Provide the (x, y) coordinate of the cell's center where the given text is located.  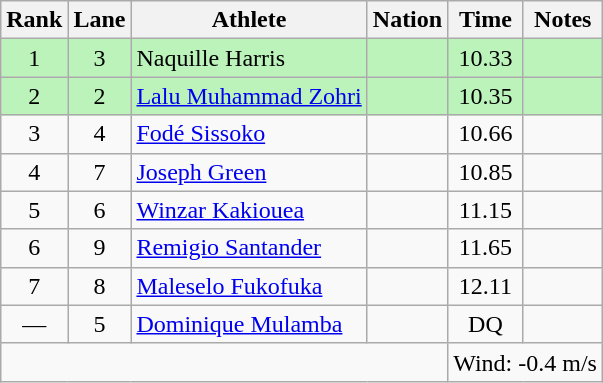
Maleselo Fukofuka (249, 286)
9 (100, 248)
1 (34, 58)
Time (486, 20)
10.66 (486, 134)
Naquille Harris (249, 58)
8 (100, 286)
Joseph Green (249, 172)
Fodé Sissoko (249, 134)
Dominique Mulamba (249, 324)
12.11 (486, 286)
Wind: -0.4 m/s (526, 362)
DQ (486, 324)
10.85 (486, 172)
Winzar Kakiouea (249, 210)
Nation (407, 20)
Lane (100, 20)
11.65 (486, 248)
Remigio Santander (249, 248)
Rank (34, 20)
— (34, 324)
Athlete (249, 20)
10.35 (486, 96)
Notes (562, 20)
11.15 (486, 210)
10.33 (486, 58)
Lalu Muhammad Zohri (249, 96)
